For the text-containing cell, return its midpoint in (X, Y) coordinate format. 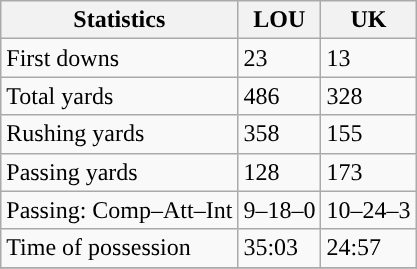
35:03 (280, 248)
10–24–3 (368, 210)
Passing: Comp–Att–Int (120, 210)
Rushing yards (120, 134)
13 (368, 58)
Time of possession (120, 248)
328 (368, 96)
128 (280, 172)
LOU (280, 20)
23 (280, 58)
486 (280, 96)
Passing yards (120, 172)
173 (368, 172)
UK (368, 20)
24:57 (368, 248)
First downs (120, 58)
9–18–0 (280, 210)
358 (280, 134)
155 (368, 134)
Statistics (120, 20)
Total yards (120, 96)
